Pinpoint the cell where the given text exists, returning its (X, Y) midpoint coordinate. 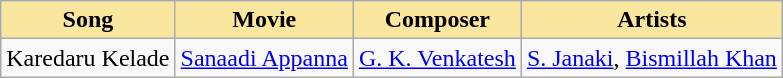
S. Janaki, Bismillah Khan (652, 58)
G. K. Venkatesh (437, 58)
Sanaadi Appanna (264, 58)
Artists (652, 20)
Composer (437, 20)
Karedaru Kelade (88, 58)
Movie (264, 20)
Song (88, 20)
